Provide the [X, Y] coordinate of the cell's center where the given text is located.  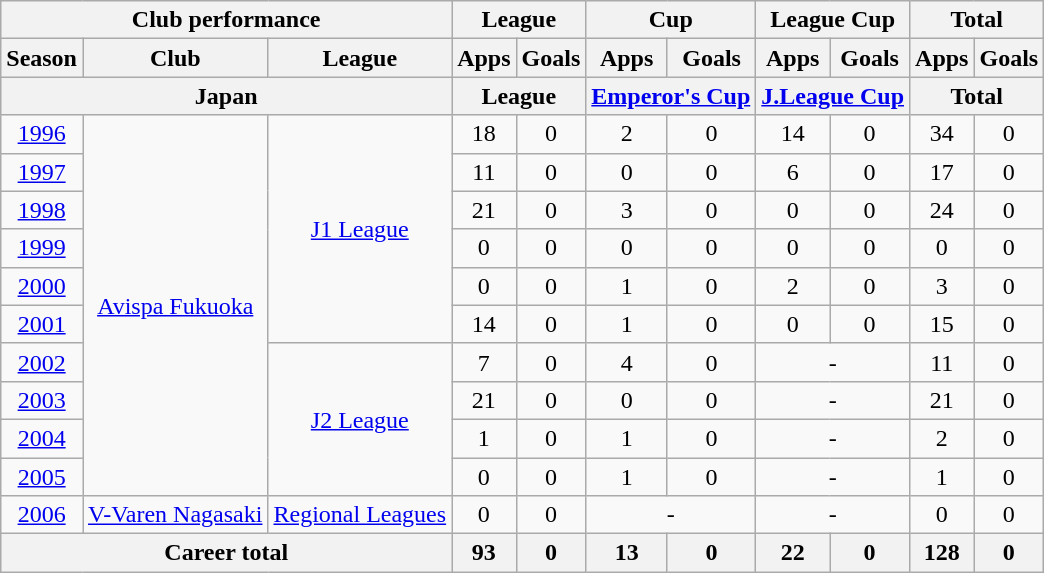
2005 [42, 477]
128 [942, 553]
Club [174, 58]
15 [942, 324]
93 [484, 553]
J.League Cup [833, 96]
J2 League [360, 419]
1998 [42, 210]
2002 [42, 362]
V-Varen Nagasaki [174, 515]
2004 [42, 438]
2006 [42, 515]
League Cup [833, 20]
1997 [42, 172]
6 [793, 172]
2001 [42, 324]
1996 [42, 134]
18 [484, 134]
4 [627, 362]
2000 [42, 286]
Club performance [226, 20]
13 [627, 553]
2003 [42, 400]
7 [484, 362]
34 [942, 134]
J1 League [360, 229]
Season [42, 58]
22 [793, 553]
Emperor's Cup [671, 96]
Regional Leagues [360, 515]
Cup [671, 20]
17 [942, 172]
1999 [42, 248]
Avispa Fukuoka [174, 306]
Career total [226, 553]
24 [942, 210]
Japan [226, 96]
